Search for the cell housing the specified text and yield its [x, y] center coordinate. 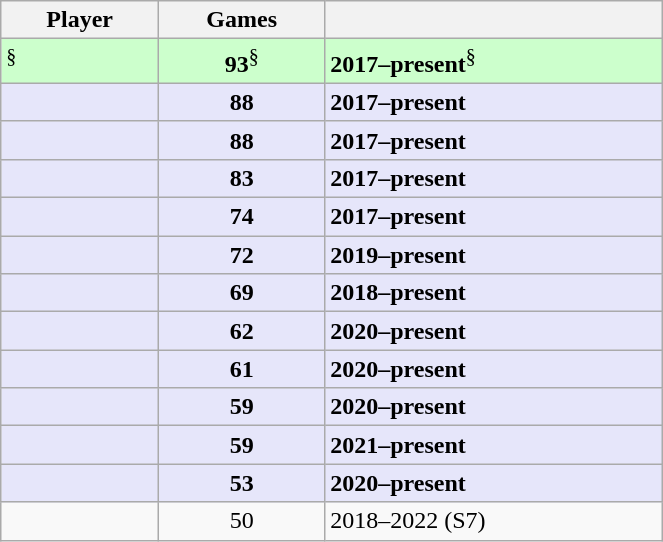
93§ [242, 62]
2021–present [494, 445]
Player [80, 20]
2019–present [494, 255]
§ [80, 62]
2017–present§ [494, 62]
53 [242, 483]
72 [242, 255]
2018–2022 (S7) [494, 521]
Games [242, 20]
69 [242, 293]
83 [242, 178]
61 [242, 369]
50 [242, 521]
2018–present [494, 293]
62 [242, 331]
74 [242, 217]
